Find where the given text appears and provide that cell's center as [x, y] coordinate. 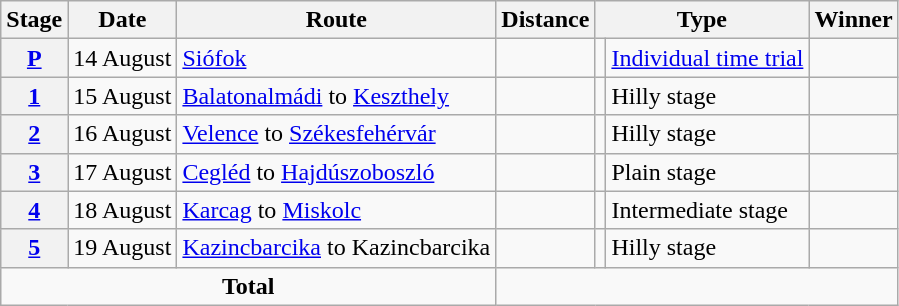
Karcag to Miskolc [336, 210]
Intermediate stage [708, 210]
16 August [122, 134]
Balatonalmádi to Keszthely [336, 96]
5 [34, 248]
Total [248, 286]
3 [34, 172]
Velence to Székesfehérvár [336, 134]
Date [122, 20]
Cegléd to Hajdúszoboszló [336, 172]
19 August [122, 248]
Plain stage [708, 172]
18 August [122, 210]
Winner [854, 20]
Siófok [336, 58]
Stage [34, 20]
Kazincbarcika to Kazincbarcika [336, 248]
2 [34, 134]
Distance [546, 20]
Route [336, 20]
17 August [122, 172]
Type [702, 20]
P [34, 58]
4 [34, 210]
15 August [122, 96]
14 August [122, 58]
1 [34, 96]
Individual time trial [708, 58]
